Identify which cell holds the provided text, then report its (X, Y) central coordinate. 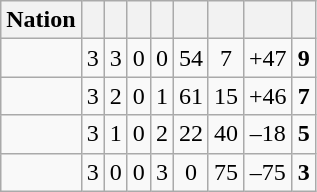
22 (190, 134)
Nation (41, 20)
54 (190, 58)
9 (304, 58)
61 (190, 96)
75 (226, 172)
40 (226, 134)
+46 (268, 96)
–18 (268, 134)
–75 (268, 172)
15 (226, 96)
+47 (268, 58)
5 (304, 134)
